Scan for the cell matching the given text and deliver its [X, Y] coordinate at center. 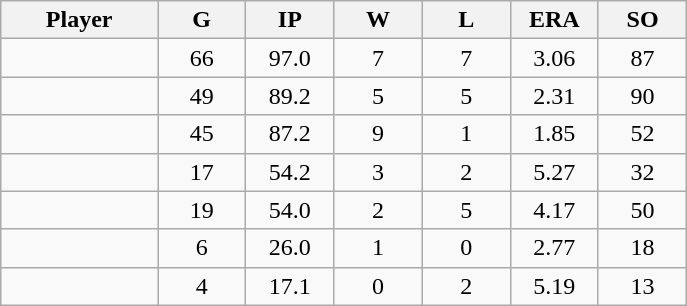
52 [642, 134]
1.85 [554, 134]
97.0 [290, 58]
5.27 [554, 172]
87 [642, 58]
3 [378, 172]
26.0 [290, 248]
54.0 [290, 210]
L [466, 20]
50 [642, 210]
3.06 [554, 58]
W [378, 20]
5.19 [554, 286]
17.1 [290, 286]
32 [642, 172]
90 [642, 96]
9 [378, 134]
66 [202, 58]
6 [202, 248]
IP [290, 20]
18 [642, 248]
G [202, 20]
Player [80, 20]
45 [202, 134]
19 [202, 210]
4 [202, 286]
13 [642, 286]
54.2 [290, 172]
89.2 [290, 96]
87.2 [290, 134]
4.17 [554, 210]
2.77 [554, 248]
ERA [554, 20]
17 [202, 172]
2.31 [554, 96]
49 [202, 96]
SO [642, 20]
